Extract the (X, Y) coordinate from the center of the cell holding the provided text.  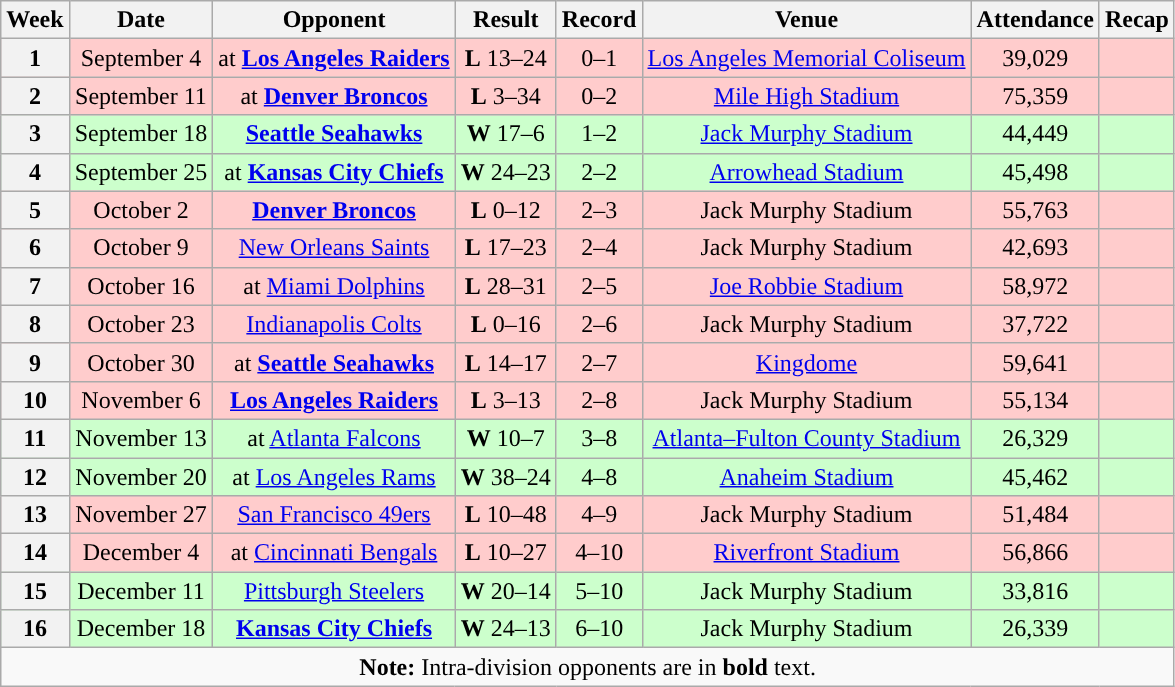
W 20–14 (506, 591)
6 (35, 248)
at Los Angeles Rams (334, 477)
W 17–6 (506, 134)
L 10–48 (506, 515)
at Denver Broncos (334, 96)
Attendance (1035, 20)
November 6 (141, 400)
2–6 (599, 324)
14 (35, 553)
37,722 (1035, 324)
6–10 (599, 629)
39,029 (1035, 58)
Atlanta–Fulton County Stadium (806, 438)
59,641 (1035, 362)
Arrowhead Stadium (806, 172)
2 (35, 96)
October 16 (141, 286)
W 38–24 (506, 477)
5 (35, 210)
L 17–23 (506, 248)
November 20 (141, 477)
55,134 (1035, 400)
1 (35, 58)
W 10–7 (506, 438)
October 30 (141, 362)
L 14–17 (506, 362)
Kingdome (806, 362)
4–10 (599, 553)
L 0–16 (506, 324)
2–8 (599, 400)
Pittsburgh Steelers (334, 591)
Riverfront Stadium (806, 553)
16 (35, 629)
December 18 (141, 629)
2–5 (599, 286)
September 18 (141, 134)
1–2 (599, 134)
Note: Intra-division opponents are in bold text. (588, 667)
San Francisco 49ers (334, 515)
Recap (1136, 20)
45,462 (1035, 477)
Los Angeles Raiders (334, 400)
at Seattle Seahawks (334, 362)
11 (35, 438)
3 (35, 134)
33,816 (1035, 591)
0–2 (599, 96)
at Los Angeles Raiders (334, 58)
2–3 (599, 210)
5–10 (599, 591)
51,484 (1035, 515)
Week (35, 20)
0–1 (599, 58)
13 (35, 515)
December 4 (141, 553)
3–8 (599, 438)
2–7 (599, 362)
October 23 (141, 324)
Indianapolis Colts (334, 324)
Result (506, 20)
Opponent (334, 20)
75,359 (1035, 96)
2–2 (599, 172)
58,972 (1035, 286)
Seattle Seahawks (334, 134)
L 3–34 (506, 96)
November 27 (141, 515)
26,339 (1035, 629)
W 24–13 (506, 629)
New Orleans Saints (334, 248)
Mile High Stadium (806, 96)
10 (35, 400)
W 24–23 (506, 172)
Joe Robbie Stadium (806, 286)
26,329 (1035, 438)
42,693 (1035, 248)
Record (599, 20)
9 (35, 362)
October 2 (141, 210)
L 3–13 (506, 400)
Venue (806, 20)
4–9 (599, 515)
55,763 (1035, 210)
2–4 (599, 248)
September 4 (141, 58)
September 25 (141, 172)
Anaheim Stadium (806, 477)
at Atlanta Falcons (334, 438)
at Kansas City Chiefs (334, 172)
Kansas City Chiefs (334, 629)
L 10–27 (506, 553)
Los Angeles Memorial Coliseum (806, 58)
December 11 (141, 591)
L 13–24 (506, 58)
45,498 (1035, 172)
8 (35, 324)
L 0–12 (506, 210)
L 28–31 (506, 286)
56,866 (1035, 553)
at Cincinnati Bengals (334, 553)
October 9 (141, 248)
12 (35, 477)
Date (141, 20)
4 (35, 172)
15 (35, 591)
4–8 (599, 477)
September 11 (141, 96)
7 (35, 286)
44,449 (1035, 134)
at Miami Dolphins (334, 286)
Denver Broncos (334, 210)
November 13 (141, 438)
